Provide the [X, Y] coordinate of the cell's center where the given text is located.  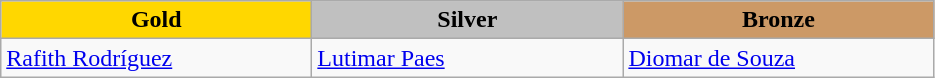
Lutimar Paes [468, 58]
Silver [468, 20]
Diomar de Souza [778, 58]
Gold [156, 20]
Bronze [778, 20]
Rafith Rodríguez [156, 58]
